Identify which cell holds the provided text, then report its (X, Y) central coordinate. 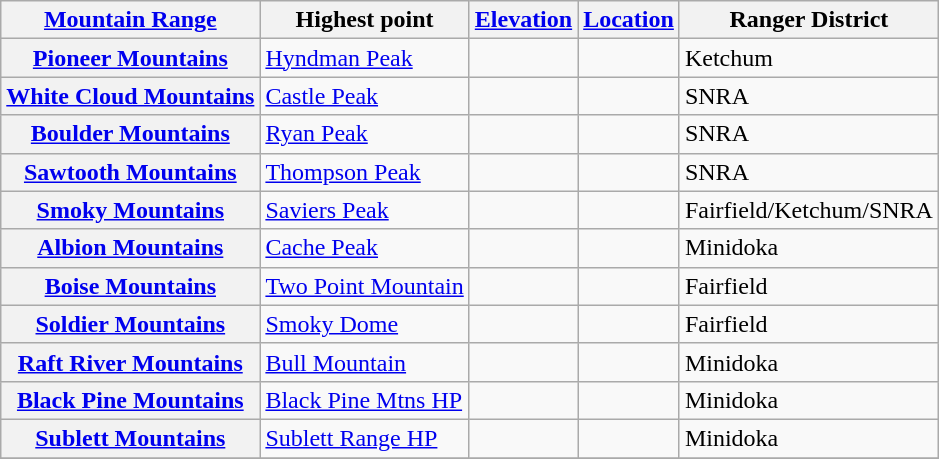
Highest point (364, 20)
Elevation (523, 20)
Fairfield/Ketchum/SNRA (808, 210)
Cache Peak (364, 248)
Castle Peak (364, 96)
White Cloud Mountains (130, 96)
Black Pine Mountains (130, 400)
Thompson Peak (364, 172)
Sawtooth Mountains (130, 172)
Black Pine Mtns HP (364, 400)
Bull Mountain (364, 362)
Location (629, 20)
Raft River Mountains (130, 362)
Smoky Dome (364, 324)
Smoky Mountains (130, 210)
Boulder Mountains (130, 134)
Hyndman Peak (364, 58)
Ranger District (808, 20)
Ryan Peak (364, 134)
Pioneer Mountains (130, 58)
Saviers Peak (364, 210)
Mountain Range (130, 20)
Albion Mountains (130, 248)
Sublett Range HP (364, 438)
Soldier Mountains (130, 324)
Boise Mountains (130, 286)
Two Point Mountain (364, 286)
Ketchum (808, 58)
Sublett Mountains (130, 438)
